Output the [X, Y] coordinate of the center of the cell containing the given text.  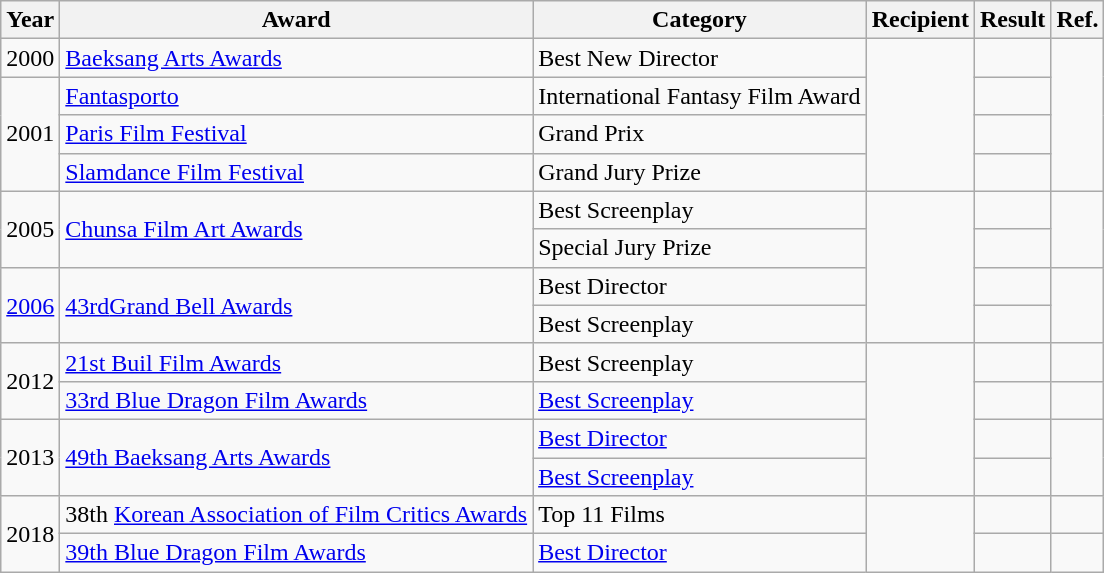
2012 [30, 381]
Recipient [920, 20]
Year [30, 20]
Best New Director [700, 58]
Top 11 Films [700, 515]
39th Blue Dragon Film Awards [296, 553]
2001 [30, 134]
21st Buil Film Awards [296, 362]
Result [1012, 20]
49th Baeksang Arts Awards [296, 457]
Grand Prix [700, 134]
2000 [30, 58]
International Fantasy Film Award [700, 96]
Award [296, 20]
Baeksang Arts Awards [296, 58]
33rd Blue Dragon Film Awards [296, 400]
2013 [30, 457]
Special Jury Prize [700, 248]
Category [700, 20]
Grand Jury Prize [700, 172]
2006 [30, 305]
43rdGrand Bell Awards [296, 305]
2005 [30, 229]
38th Korean Association of Film Critics Awards [296, 515]
Chunsa Film Art Awards [296, 229]
Paris Film Festival [296, 134]
Fantasporto [296, 96]
2018 [30, 534]
Slamdance Film Festival [296, 172]
Ref. [1078, 20]
